Provide the [x, y] coordinate of the cell's center where the given text is located.  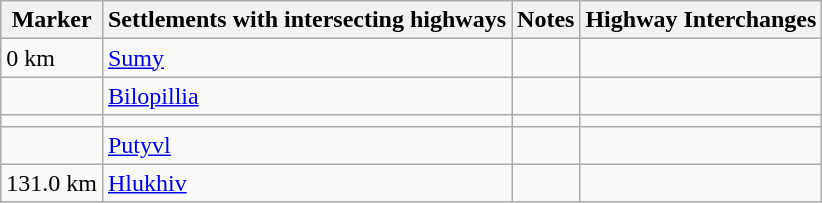
Highway Interchanges [701, 20]
Bilopillia [306, 96]
131.0 km [52, 183]
Marker [52, 20]
Notes [546, 20]
Hlukhiv [306, 183]
Settlements with intersecting highways [306, 20]
Putyvl [306, 145]
Sumy [306, 58]
0 km [52, 58]
